For the text-containing cell, return its midpoint in [X, Y] coordinate format. 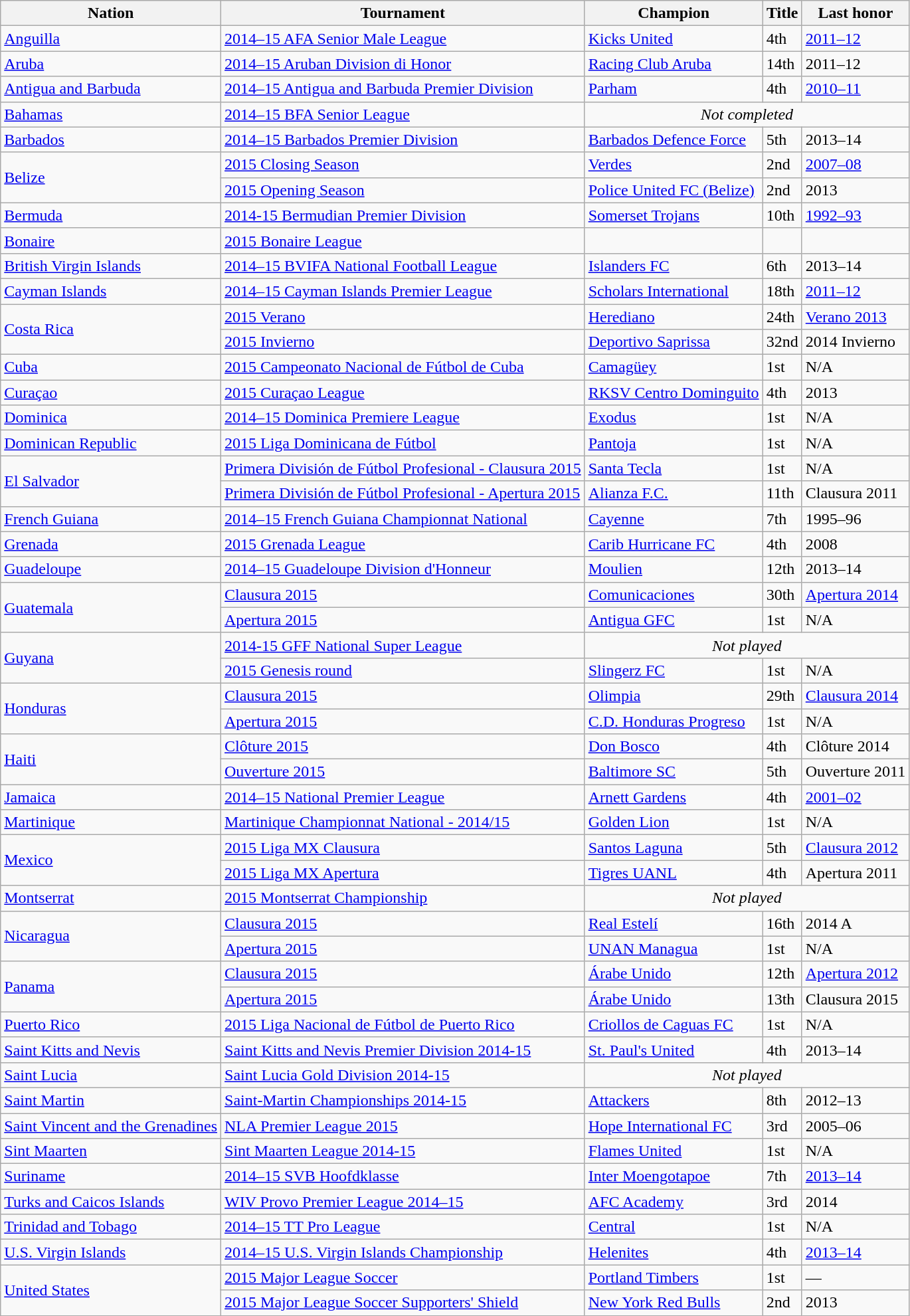
2014 [856, 1202]
NLA Premier League 2015 [403, 1126]
Antigua and Barbuda [111, 89]
French Guiana [111, 519]
2014–15 French Guiana Championnat National [403, 519]
2015 Bonaire League [403, 240]
Verdes [674, 165]
2015 Montserrat Championship [403, 898]
Saint Martin [111, 1100]
Grenada [111, 544]
Saint Vincent and the Grenadines [111, 1126]
Baltimore SC [674, 772]
2015 Closing Season [403, 165]
Ouverture 2015 [403, 772]
Ouverture 2011 [856, 772]
2014–15 Guadeloupe Division d'Honneur [403, 569]
11th [782, 494]
Olimpia [674, 696]
Golden Lion [674, 822]
2015 Campeonato Nacional de Fútbol de Cuba [403, 367]
2014 A [856, 923]
Bermuda [111, 215]
Somerset Trojans [674, 215]
2014-15 GFF National Super League [403, 645]
Moulien [674, 569]
24th [782, 317]
2008 [856, 544]
Saint Kitts and Nevis [111, 1050]
RKSV Centro Dominguito [674, 393]
2015 Major League Soccer Supporters' Shield [403, 1303]
Alianza F.C. [674, 494]
Honduras [111, 708]
British Virgin Islands [111, 266]
Kicks United [674, 39]
1995–96 [856, 519]
Helenites [674, 1252]
Herediano [674, 317]
Sint Maarten [111, 1151]
Slingerz FC [674, 670]
Apertura 2011 [856, 873]
2014–15 BFA Senior League [403, 114]
Nation [111, 13]
C.D. Honduras Progreso [674, 721]
Dominican Republic [111, 443]
Exodus [674, 418]
Suriname [111, 1176]
Cayman Islands [111, 291]
Central [674, 1227]
2007–08 [856, 165]
Comunicaciones [674, 595]
2015 Liga Dominicana de Fútbol [403, 443]
Racing Club Aruba [674, 64]
Champion [674, 13]
Barbados Defence Force [674, 140]
Martinique [111, 822]
29th [782, 696]
2014–15 BVIFA National Football League [403, 266]
Guyana [111, 658]
Primera División de Fútbol Profesional - Apertura 2015 [403, 494]
Arnett Gardens [674, 797]
8th [782, 1100]
Parham [674, 89]
2015 Liga MX Apertura [403, 873]
Nicaragua [111, 936]
Apertura 2014 [856, 595]
2014–15 National Premier League [403, 797]
Puerto Rico [111, 1024]
Saint-Martin Championships 2014-15 [403, 1100]
Panama [111, 987]
2015 Liga Nacional de Fútbol de Puerto Rico [403, 1024]
Turks and Caicos Islands [111, 1202]
Verano 2013 [856, 317]
32nd [782, 342]
Antigua GFC [674, 620]
Cuba [111, 367]
Cayenne [674, 519]
Don Bosco [674, 747]
2015 Liga MX Clausura [403, 848]
2014–15 AFA Senior Male League [403, 39]
Clausura 2014 [856, 696]
Saint Kitts and Nevis Premier Division 2014-15 [403, 1050]
Aruba [111, 64]
Santos Laguna [674, 848]
1992–93 [856, 215]
6th [782, 266]
Costa Rica [111, 329]
2015 Major League Soccer [403, 1277]
Montserrat [111, 898]
Islanders FC [674, 266]
Police United FC (Belize) [674, 190]
Saint Lucia [111, 1075]
Clôture 2015 [403, 747]
Camagüey [674, 367]
Dominica [111, 418]
St. Paul's United [674, 1050]
Clausura 2011 [856, 494]
Bahamas [111, 114]
UNAN Managua [674, 949]
2015 Curaçao League [403, 393]
AFC Academy [674, 1202]
Tournament [403, 13]
Hope International FC [674, 1126]
U.S. Virgin Islands [111, 1252]
18th [782, 291]
Deportivo Saprissa [674, 342]
Primera División de Fútbol Profesional - Clausura 2015 [403, 468]
Criollos de Caguas FC [674, 1024]
Clôture 2014 [856, 747]
New York Red Bulls [674, 1303]
Attackers [674, 1100]
2014–15 Aruban Division di Honor [403, 64]
2014–15 SVB Hoofdklasse [403, 1176]
Jamaica [111, 797]
Mexico [111, 860]
Inter Moengotapoe [674, 1176]
Last honor [856, 13]
2015 Verano [403, 317]
Guatemala [111, 607]
2001–02 [856, 797]
10th [782, 215]
Trinidad and Tobago [111, 1227]
Saint Lucia Gold Division 2014-15 [403, 1075]
13th [782, 999]
30th [782, 595]
2005–06 [856, 1126]
2014–15 TT Pro League [403, 1227]
United States [111, 1290]
El Salvador [111, 481]
Tigres UANL [674, 873]
Carib Hurricane FC [674, 544]
2015 Genesis round [403, 670]
2014–15 Cayman Islands Premier League [403, 291]
Not completed [747, 114]
14th [782, 64]
2014–15 U.S. Virgin Islands Championship [403, 1252]
Martinique Championnat National - 2014/15 [403, 822]
2015 Opening Season [403, 190]
WIV Provo Premier League 2014–15 [403, 1202]
Scholars International [674, 291]
Guadeloupe [111, 569]
Real Estelí [674, 923]
— [856, 1277]
Pantoja [674, 443]
Curaçao [111, 393]
Bonaire [111, 240]
2014 Invierno [856, 342]
2014–15 Dominica Premiere League [403, 418]
Haiti [111, 759]
Belize [111, 177]
Anguilla [111, 39]
2015 Grenada League [403, 544]
Barbados [111, 140]
2015 Invierno [403, 342]
2010–11 [856, 89]
Flames United [674, 1151]
16th [782, 923]
Portland Timbers [674, 1277]
2014–15 Barbados Premier Division [403, 140]
Clausura 2012 [856, 848]
2014-15 Bermudian Premier Division [403, 215]
Apertura 2012 [856, 974]
Sint Maarten League 2014-15 [403, 1151]
Santa Tecla [674, 468]
2012–13 [856, 1100]
2014–15 Antigua and Barbuda Premier Division [403, 89]
Title [782, 13]
